Search for the cell housing the specified text and yield its [x, y] center coordinate. 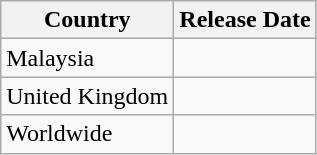
Release Date [245, 20]
Malaysia [88, 58]
United Kingdom [88, 96]
Country [88, 20]
Worldwide [88, 134]
